For the text-containing cell, return its midpoint in [X, Y] coordinate format. 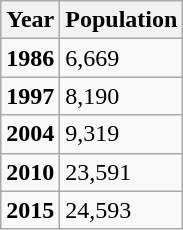
1997 [30, 96]
24,593 [122, 210]
1986 [30, 58]
6,669 [122, 58]
23,591 [122, 172]
2010 [30, 172]
Population [122, 20]
9,319 [122, 134]
2015 [30, 210]
Year [30, 20]
8,190 [122, 96]
2004 [30, 134]
